Scan for the cell matching the given text and deliver its [X, Y] coordinate at center. 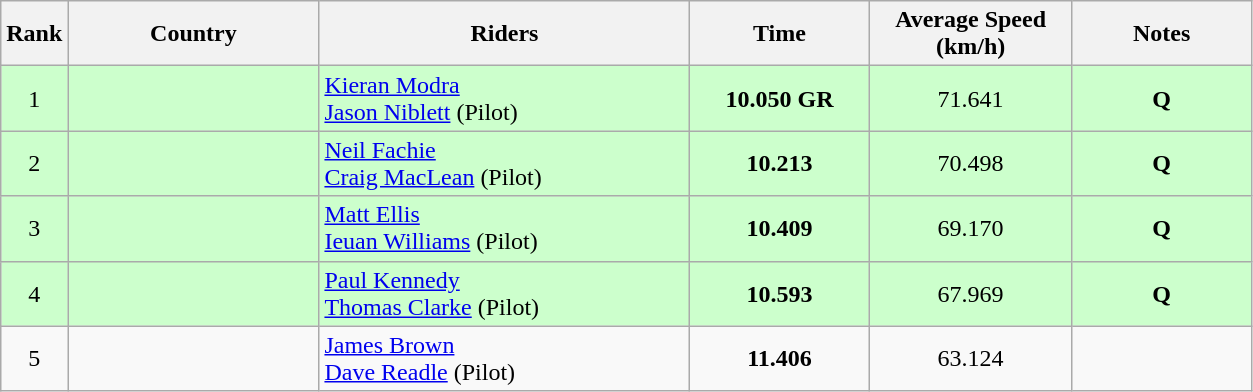
69.170 [970, 228]
Paul KennedyThomas Clarke (Pilot) [504, 294]
Rank [34, 34]
Time [780, 34]
Riders [504, 34]
67.969 [970, 294]
Matt EllisIeuan Williams (Pilot) [504, 228]
Country [194, 34]
1 [34, 98]
70.498 [970, 164]
11.406 [780, 358]
63.124 [970, 358]
10.409 [780, 228]
10.213 [780, 164]
10.050 GR [780, 98]
Kieran ModraJason Niblett (Pilot) [504, 98]
5 [34, 358]
4 [34, 294]
3 [34, 228]
2 [34, 164]
Neil FachieCraig MacLean (Pilot) [504, 164]
Average Speed (km/h) [970, 34]
71.641 [970, 98]
10.593 [780, 294]
James BrownDave Readle (Pilot) [504, 358]
Notes [1162, 34]
